Provide the [x, y] coordinate of the cell's center where the given text is located.  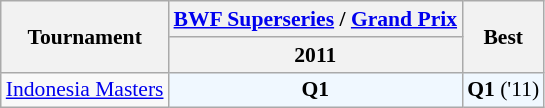
BWF Superseries / Grand Prix [316, 19]
Indonesia Masters [85, 90]
Q1 [316, 90]
Q1 ('11) [503, 90]
2011 [316, 55]
Tournament [85, 36]
Best [503, 36]
